Return [X, Y] of the center of cell containing provided text 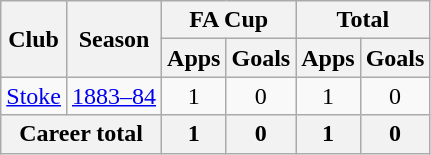
Total [363, 20]
1883–84 [114, 96]
Season [114, 39]
Club [34, 39]
Stoke [34, 96]
FA Cup [229, 20]
Career total [82, 134]
